Capture the cell that displays the provided text and extract its [x, y] central coordinate. 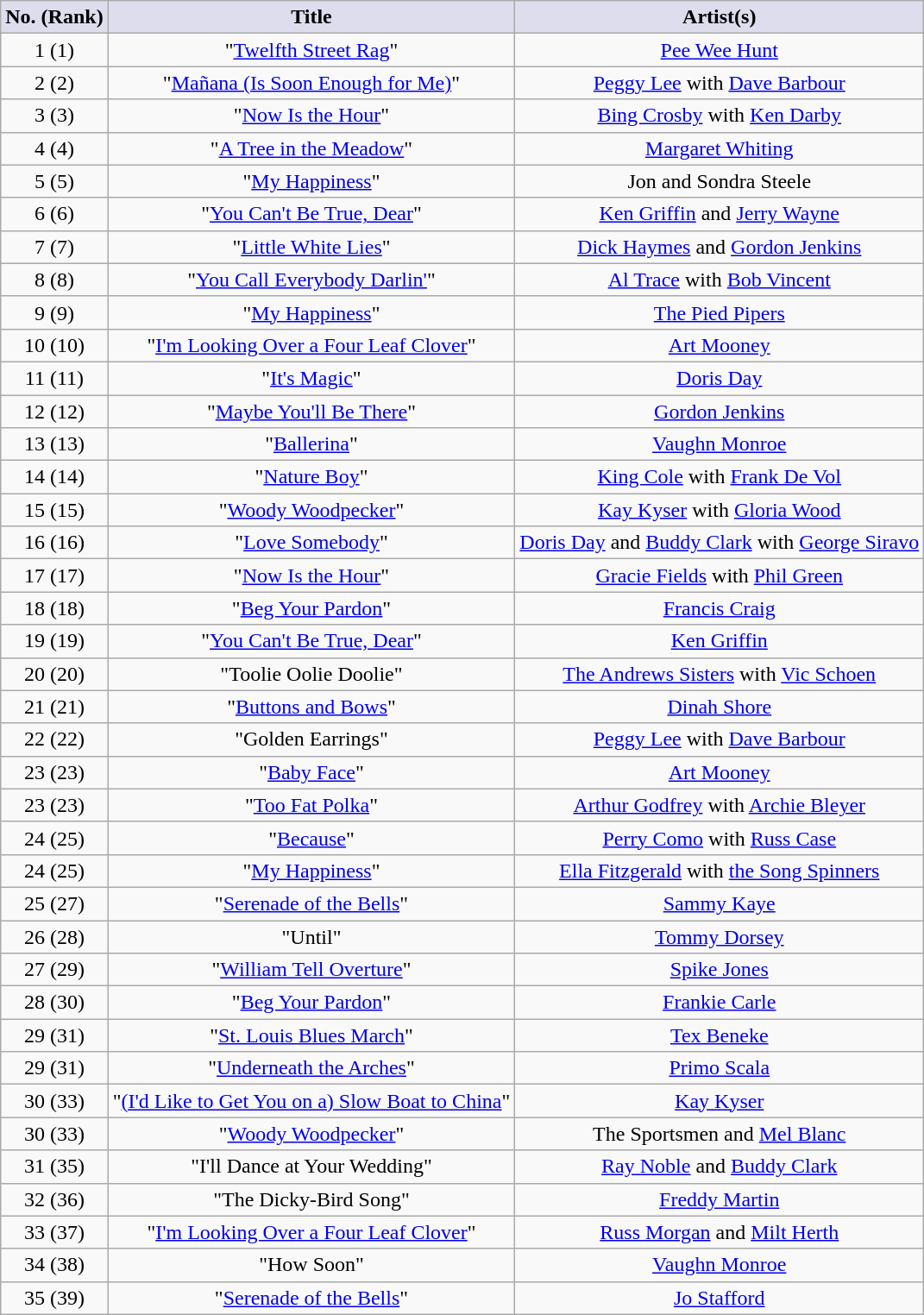
"Little White Lies" [311, 247]
"A Tree in the Meadow" [311, 148]
Spike Jones [720, 970]
"The Dicky-Bird Song" [311, 1199]
Artist(s) [720, 17]
8 (8) [54, 280]
18 (18) [54, 608]
16 (16) [54, 543]
Pee Wee Hunt [720, 50]
15 (15) [54, 510]
Tex Beneke [720, 1035]
2 (2) [54, 83]
Al Trace with Bob Vincent [720, 280]
Gordon Jenkins [720, 412]
3 (3) [54, 116]
"It's Magic" [311, 378]
Gracie Fields with Phil Green [720, 576]
Tommy Dorsey [720, 936]
33 (37) [54, 1232]
Dick Haymes and Gordon Jenkins [720, 247]
"William Tell Overture" [311, 970]
7 (7) [54, 247]
"How Soon" [311, 1265]
"You Call Everybody Darlin'" [311, 280]
27 (29) [54, 970]
"Too Fat Polka" [311, 805]
"Buttons and Bows" [311, 707]
20 (20) [54, 674]
5 (5) [54, 181]
"Until" [311, 936]
Francis Craig [720, 608]
"St. Louis Blues March" [311, 1035]
The Pied Pipers [720, 312]
The Andrews Sisters with Vic Schoen [720, 674]
Doris Day [720, 378]
Sammy Kaye [720, 903]
22 (22) [54, 739]
"Twelfth Street Rag" [311, 50]
"Maybe You'll Be There" [311, 412]
21 (21) [54, 707]
10 (10) [54, 345]
Frankie Carle [720, 1003]
4 (4) [54, 148]
1 (1) [54, 50]
"Ballerina" [311, 444]
13 (13) [54, 444]
34 (38) [54, 1265]
Jo Stafford [720, 1298]
"I'll Dance at Your Wedding" [311, 1167]
Kay Kyser [720, 1101]
Dinah Shore [720, 707]
14 (14) [54, 477]
"Baby Face" [311, 772]
"Golden Earrings" [311, 739]
6 (6) [54, 214]
Perry Como with Russ Case [720, 838]
No. (Rank) [54, 17]
Ken Griffin and Jerry Wayne [720, 214]
"(I'd Like to Get You on a) Slow Boat to China" [311, 1101]
Arthur Godfrey with Archie Bleyer [720, 805]
12 (12) [54, 412]
The Sportsmen and Mel Blanc [720, 1134]
Bing Crosby with Ken Darby [720, 116]
25 (27) [54, 903]
King Cole with Frank De Vol [720, 477]
31 (35) [54, 1167]
26 (28) [54, 936]
Doris Day and Buddy Clark with George Siravo [720, 543]
9 (9) [54, 312]
Margaret Whiting [720, 148]
Ken Griffin [720, 641]
Title [311, 17]
28 (30) [54, 1003]
"Underneath the Arches" [311, 1068]
"Mañana (Is Soon Enough for Me)" [311, 83]
35 (39) [54, 1298]
17 (17) [54, 576]
Ray Noble and Buddy Clark [720, 1167]
"Nature Boy" [311, 477]
Primo Scala [720, 1068]
"Toolie Oolie Doolie" [311, 674]
Russ Morgan and Milt Herth [720, 1232]
Kay Kyser with Gloria Wood [720, 510]
32 (36) [54, 1199]
"Because" [311, 838]
Jon and Sondra Steele [720, 181]
Ella Fitzgerald with the Song Spinners [720, 871]
Freddy Martin [720, 1199]
11 (11) [54, 378]
19 (19) [54, 641]
"Love Somebody" [311, 543]
